Capture the cell that displays the provided text and extract its [x, y] central coordinate. 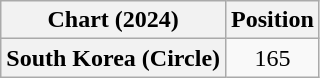
165 [273, 58]
Chart (2024) [114, 20]
Position [273, 20]
South Korea (Circle) [114, 58]
